Output the (x, y) coordinate of the center of the cell containing the given text.  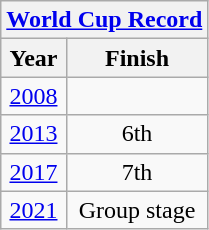
2008 (34, 96)
6th (137, 134)
Finish (137, 58)
2013 (34, 134)
Group stage (137, 210)
7th (137, 172)
World Cup Record (104, 20)
2017 (34, 172)
2021 (34, 210)
Year (34, 58)
